Scan for the cell matching the given text and deliver its (X, Y) coordinate at center. 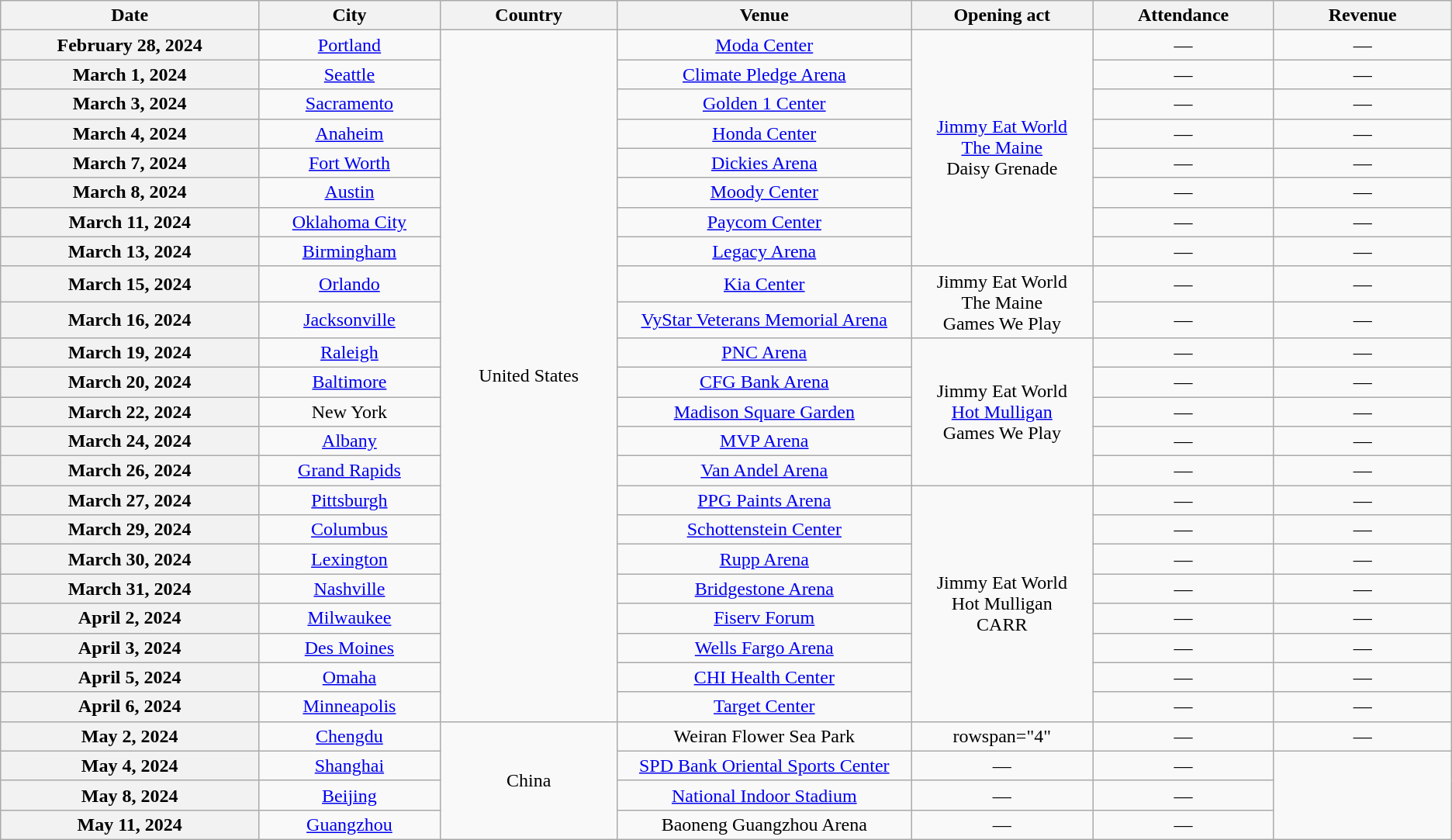
United States (529, 375)
Honda Center (764, 133)
March 29, 2024 (130, 530)
Raleigh (350, 352)
May 8, 2024 (130, 795)
Sacramento (350, 104)
Baoneng Guangzhou Arena (764, 824)
Orlando (350, 284)
Grand Rapids (350, 471)
February 28, 2024 (130, 45)
rowspan="4" (1002, 736)
March 19, 2024 (130, 352)
March 11, 2024 (130, 222)
Paycom Center (764, 222)
Anaheim (350, 133)
Madison Square Garden (764, 412)
CFG Bank Arena (764, 382)
Oklahoma City (350, 222)
Kia Center (764, 284)
VyStar Veterans Memorial Arena (764, 320)
PNC Arena (764, 352)
April 6, 2024 (130, 707)
March 16, 2024 (130, 320)
China (529, 780)
May 2, 2024 (130, 736)
March 26, 2024 (130, 471)
PPG Paints Arena (764, 500)
April 5, 2024 (130, 677)
April 3, 2024 (130, 648)
March 24, 2024 (130, 441)
Moda Center (764, 45)
Shanghai (350, 766)
Beijing (350, 795)
Rupp Arena (764, 559)
New York (350, 412)
Revenue (1362, 16)
May 4, 2024 (130, 766)
Baltimore (350, 382)
Schottenstein Center (764, 530)
CHI Health Center (764, 677)
March 1, 2024 (130, 74)
March 15, 2024 (130, 284)
March 27, 2024 (130, 500)
Van Andel Arena (764, 471)
March 7, 2024 (130, 163)
Venue (764, 16)
Minneapolis (350, 707)
MVP Arena (764, 441)
Fiserv Forum (764, 618)
Lexington (350, 559)
Date (130, 16)
Pittsburgh (350, 500)
Seattle (350, 74)
Country (529, 16)
National Indoor Stadium (764, 795)
Fort Worth (350, 163)
May 11, 2024 (130, 824)
Wells Fargo Arena (764, 648)
Opening act (1002, 16)
Chengdu (350, 736)
March 3, 2024 (130, 104)
Weiran Flower Sea Park (764, 736)
March 8, 2024 (130, 192)
Golden 1 Center (764, 104)
Austin (350, 192)
March 31, 2024 (130, 589)
Des Moines (350, 648)
March 30, 2024 (130, 559)
Jacksonville (350, 320)
Portland (350, 45)
April 2, 2024 (130, 618)
SPD Bank Oriental Sports Center (764, 766)
Columbus (350, 530)
March 22, 2024 (130, 412)
Nashville (350, 589)
Guangzhou (350, 824)
Attendance (1184, 16)
Birmingham (350, 251)
Climate Pledge Arena (764, 74)
Milwaukee (350, 618)
March 4, 2024 (130, 133)
Dickies Arena (764, 163)
Albany (350, 441)
March 13, 2024 (130, 251)
Bridgestone Arena (764, 589)
Legacy Arena (764, 251)
Jimmy Eat WorldHot MulliganGames We Play (1002, 411)
March 20, 2024 (130, 382)
Omaha (350, 677)
Moody Center (764, 192)
Jimmy Eat WorldThe MaineDaisy Grenade (1002, 148)
Jimmy Eat WorldThe MaineGames We Play (1002, 302)
Target Center (764, 707)
City (350, 16)
Jimmy Eat WorldHot MulliganCARR (1002, 603)
